Capture the cell that displays the provided text and extract its (X, Y) central coordinate. 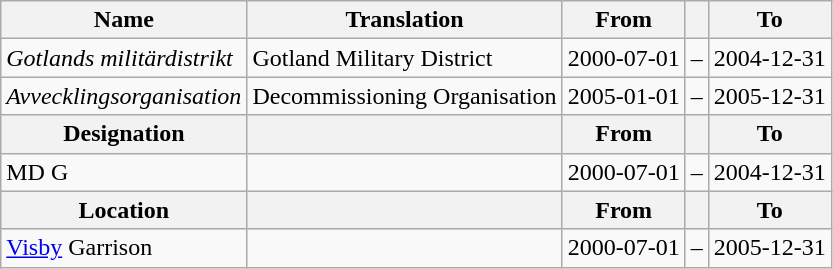
Location (124, 210)
Designation (124, 134)
Gotland Military District (404, 58)
MD G (124, 172)
2005-01-01 (624, 96)
Translation (404, 20)
Gotlands militärdistrikt (124, 58)
Decommissioning Organisation (404, 96)
Name (124, 20)
Avvecklingsorganisation (124, 96)
Visby Garrison (124, 248)
